Capture the cell that displays the provided text and extract its (X, Y) central coordinate. 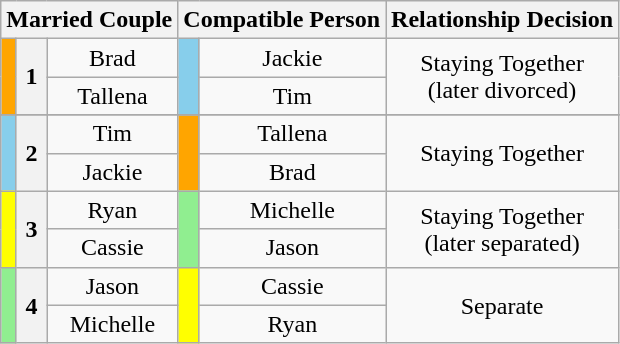
4 (32, 305)
Married Couple (90, 20)
Relationship Decision (502, 20)
1 (32, 77)
Staying Together (502, 153)
2 (32, 153)
Staying Together(later separated) (502, 229)
3 (32, 229)
Staying Together(later divorced) (502, 77)
Compatible Person (282, 20)
Separate (502, 305)
